From the cell containing the given text, extract its center point as [X, Y] coordinate. 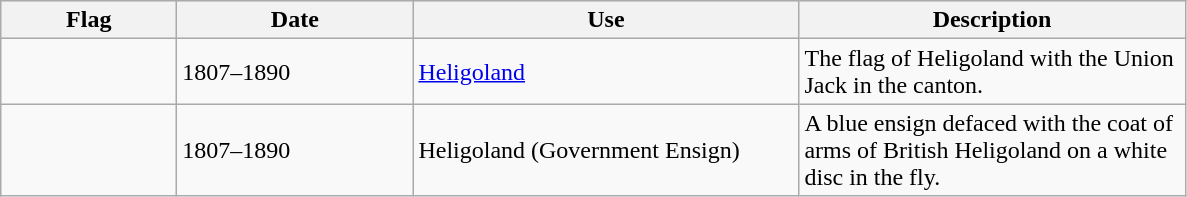
Use [606, 20]
A blue ensign defaced with the coat of arms of British Heligoland on a white disc in the fly. [992, 150]
Heligoland (Government Ensign) [606, 150]
The flag of Heligoland with the Union Jack in the canton. [992, 72]
Date [295, 20]
Heligoland [606, 72]
Flag [89, 20]
Description [992, 20]
